Determine the [X, Y] coordinate at the center of the cell enclosing the given text.  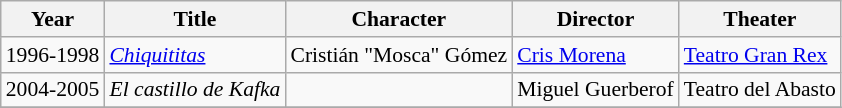
Year [53, 19]
Cristián "Mosca" Gómez [398, 55]
Miguel Guerberof [596, 90]
Character [398, 19]
2004-2005 [53, 90]
Teatro Gran Rex [760, 55]
1996-1998 [53, 55]
Chiquititas [194, 55]
Teatro del Abasto [760, 90]
El castillo de Kafka [194, 90]
Cris Morena [596, 55]
Director [596, 19]
Theater [760, 19]
Title [194, 19]
